Provide the [x, y] coordinate of the cell's center where the given text is located.  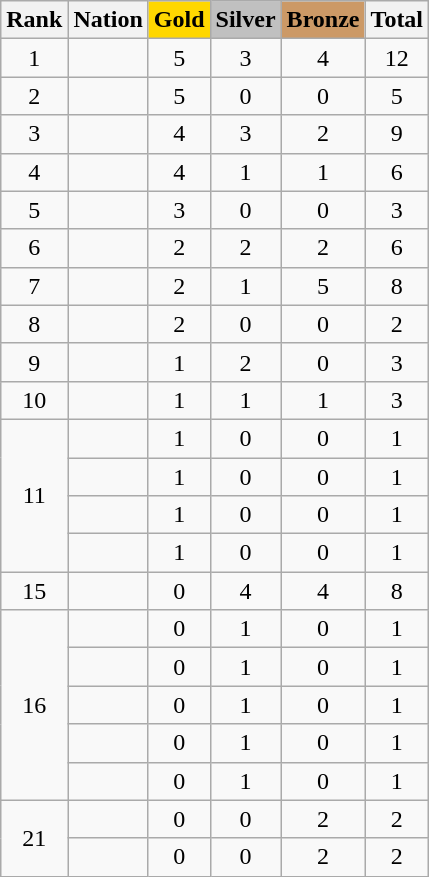
Silver [246, 20]
Rank [34, 20]
Nation [108, 20]
Total [397, 20]
7 [34, 286]
Gold [179, 20]
Bronze [323, 20]
15 [34, 591]
21 [34, 838]
16 [34, 705]
10 [34, 400]
11 [34, 495]
12 [397, 58]
